Scan for the cell matching the given text and deliver its [x, y] coordinate at center. 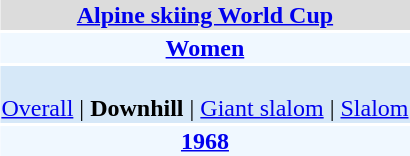
Alpine skiing World Cup [205, 15]
1968 [205, 141]
Overall | Downhill | Giant slalom | Slalom [205, 94]
Women [205, 48]
